Pinpoint the cell where the given text exists, returning its (X, Y) midpoint coordinate. 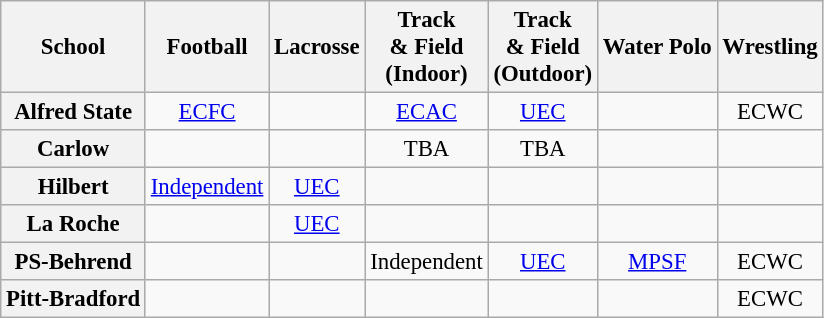
ECFC (206, 112)
Water Polo (657, 47)
Carlow (74, 149)
Track& Field(Outdoor) (542, 47)
Track& Field(Indoor) (426, 47)
Hilbert (74, 187)
Alfred State (74, 112)
MPSF (657, 262)
Wrestling (770, 47)
PS-Behrend (74, 262)
ECAC (426, 112)
Pitt-Bradford (74, 299)
La Roche (74, 224)
Lacrosse (317, 47)
Football (206, 47)
School (74, 47)
